Find where the given text appears and provide that cell's center as [X, Y] coordinate. 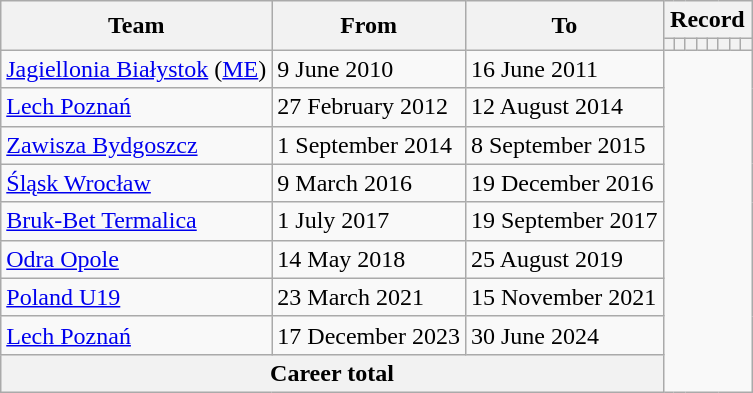
8 September 2015 [564, 145]
23 March 2021 [369, 297]
Bruk-Bet Termalica [136, 221]
15 November 2021 [564, 297]
To [564, 26]
30 June 2024 [564, 335]
Odra Opole [136, 259]
Zawisza Bydgoszcz [136, 145]
1 September 2014 [369, 145]
14 May 2018 [369, 259]
Record [707, 20]
9 June 2010 [369, 69]
16 June 2011 [564, 69]
Śląsk Wrocław [136, 183]
1 July 2017 [369, 221]
From [369, 26]
9 March 2016 [369, 183]
12 August 2014 [564, 107]
19 September 2017 [564, 221]
Poland U19 [136, 297]
27 February 2012 [369, 107]
25 August 2019 [564, 259]
Career total [332, 373]
Team [136, 26]
17 December 2023 [369, 335]
19 December 2016 [564, 183]
Jagiellonia Białystok (ME) [136, 69]
